Provide the (x, y) coordinate of the cell's center where the given text is located.  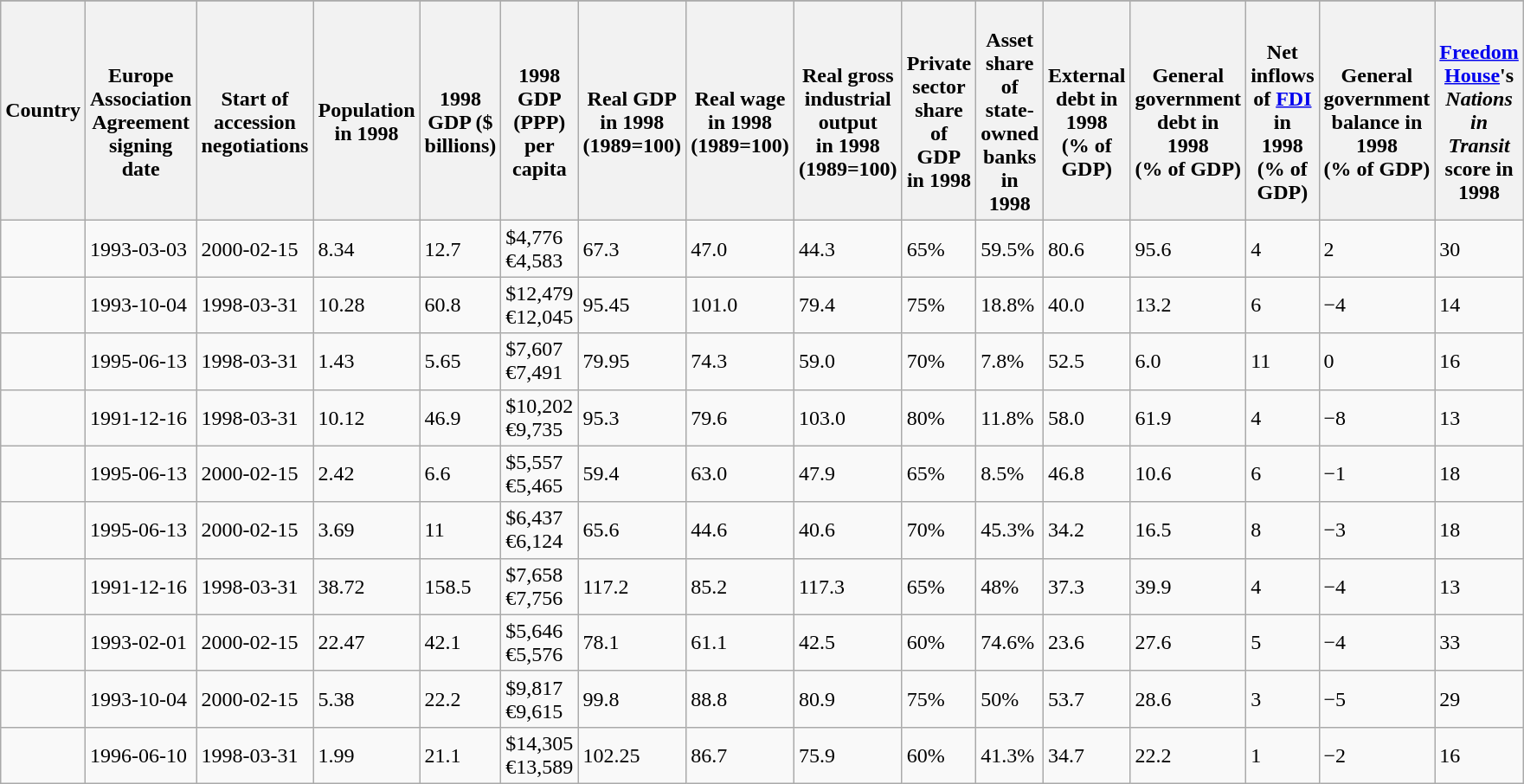
34.7 (1087, 755)
Europe Association Agreementsigning date (140, 111)
2 (1377, 249)
1.99 (367, 755)
23.6 (1087, 642)
12.7 (460, 249)
5 (1283, 642)
Country (43, 111)
2.42 (367, 474)
47.0 (741, 249)
101.0 (741, 305)
Real wage in 1998(1989=100) (741, 111)
$4,776€4,583 (540, 249)
Real GDP in 1998(1989=100) (632, 111)
80.9 (848, 699)
28.6 (1188, 699)
$12,479€12,045 (540, 305)
67.3 (632, 249)
8.5% (1010, 474)
3 (1283, 699)
Real gross industrial outputin 1998 (1989=100) (848, 111)
102.25 (632, 755)
1.43 (367, 362)
158.5 (460, 587)
117.2 (632, 587)
59.4 (632, 474)
−3 (1377, 530)
40.6 (848, 530)
Asset share of state-owned banks in 1998 (1010, 111)
75.9 (848, 755)
10.12 (367, 417)
74.3 (741, 362)
103.0 (848, 417)
18.8% (1010, 305)
21.1 (460, 755)
44.6 (741, 530)
Freedom House's Nations in Transit score in 1998 (1480, 111)
86.7 (741, 755)
14 (1480, 305)
41.3% (1010, 755)
1996-06-10 (140, 755)
16.5 (1188, 530)
27.6 (1188, 642)
5.65 (460, 362)
$7,658€7,756 (540, 587)
50% (1010, 699)
1993-03-03 (140, 249)
85.2 (741, 587)
0 (1377, 362)
79.4 (848, 305)
22.47 (367, 642)
95.45 (632, 305)
1998 GDP (PPP) per capita (540, 111)
$14,305€13,589 (540, 755)
$5,557€5,465 (540, 474)
External debt in 1998(% of GDP) (1087, 111)
40.0 (1087, 305)
1998 GDP ($ billions) (460, 111)
45.3% (1010, 530)
79.95 (632, 362)
58.0 (1087, 417)
3.69 (367, 530)
42.5 (848, 642)
61.1 (741, 642)
−8 (1377, 417)
−1 (1377, 474)
60.8 (460, 305)
39.9 (1188, 587)
6.6 (460, 474)
88.8 (741, 699)
13.2 (1188, 305)
10.6 (1188, 474)
95.3 (632, 417)
53.7 (1087, 699)
79.6 (741, 417)
95.6 (1188, 249)
52.5 (1087, 362)
59.5% (1010, 249)
46.9 (460, 417)
11.8% (1010, 417)
5.38 (367, 699)
30 (1480, 249)
74.6% (1010, 642)
48% (1010, 587)
$7,607€7,491 (540, 362)
46.8 (1087, 474)
−2 (1377, 755)
65.6 (632, 530)
33 (1480, 642)
$5,646€5,576 (540, 642)
$9,817€9,615 (540, 699)
General government balance in 1998(% of GDP) (1377, 111)
80% (939, 417)
10.28 (367, 305)
Start of accession negotiations (254, 111)
8.34 (367, 249)
29 (1480, 699)
63.0 (741, 474)
59.0 (848, 362)
1993-02-01 (140, 642)
6.0 (1188, 362)
$10,202€9,735 (540, 417)
Net inflows of FDI in 1998 (% of GDP) (1283, 111)
1 (1283, 755)
117.3 (848, 587)
80.6 (1087, 249)
Population in 1998 (367, 111)
61.9 (1188, 417)
8 (1283, 530)
37.3 (1087, 587)
−5 (1377, 699)
42.1 (460, 642)
44.3 (848, 249)
38.72 (367, 587)
7.8% (1010, 362)
General government debt in 1998(% of GDP) (1188, 111)
$6,437€6,124 (540, 530)
47.9 (848, 474)
78.1 (632, 642)
34.2 (1087, 530)
99.8 (632, 699)
Private sector share of GDP in 1998 (939, 111)
